Find where the given text appears and provide that cell's center as [x, y] coordinate. 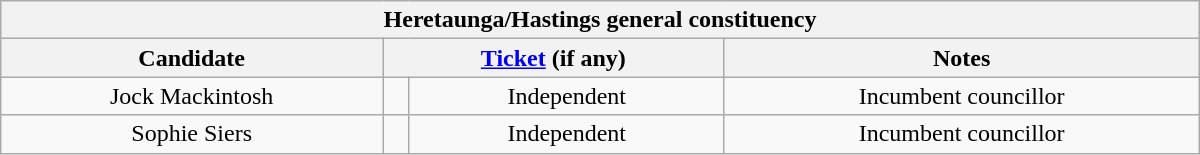
Heretaunga/Hastings general constituency [600, 20]
Ticket (if any) [554, 58]
Notes [962, 58]
Sophie Siers [192, 134]
Jock Mackintosh [192, 96]
Candidate [192, 58]
